Output the [X, Y] coordinate of the center of the cell containing the given text.  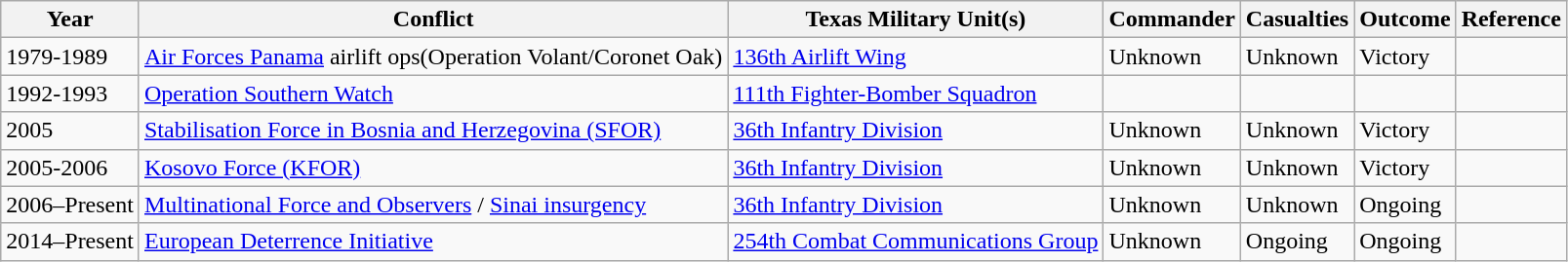
Air Forces Panama airlift ops(Operation Volant/Coronet Oak) [433, 56]
1992-1993 [70, 94]
Year [70, 19]
European Deterrence Initiative [433, 242]
Multinational Force and Observers / Sinai insurgency [433, 205]
254th Combat Communications Group [915, 242]
2005 [70, 131]
1979-1989 [70, 56]
Outcome [1405, 19]
2005-2006 [70, 168]
2014–Present [70, 242]
Commander [1172, 19]
Casualties [1297, 19]
136th Airlift Wing [915, 56]
Conflict [433, 19]
Texas Military Unit(s) [915, 19]
Reference [1510, 19]
Operation Southern Watch [433, 94]
Kosovo Force (KFOR) [433, 168]
111th Fighter-Bomber Squadron [915, 94]
2006–Present [70, 205]
Stabilisation Force in Bosnia and Herzegovina (SFOR) [433, 131]
